For the text-containing cell, return its midpoint in [x, y] coordinate format. 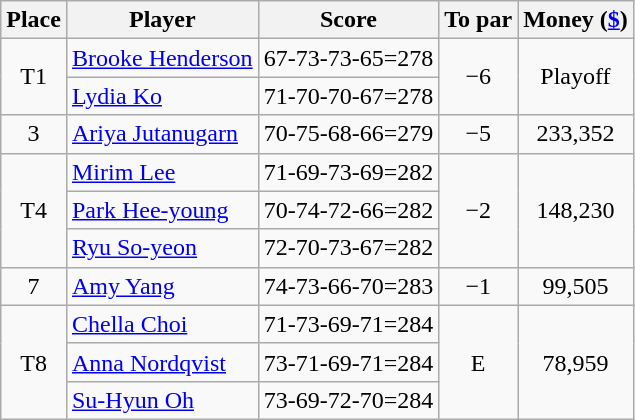
Chella Choi [162, 324]
−5 [478, 134]
T8 [34, 362]
78,959 [576, 362]
71-70-70-67=278 [348, 96]
Place [34, 20]
148,230 [576, 210]
−2 [478, 210]
To par [478, 20]
70-75-68-66=279 [348, 134]
71-73-69-71=284 [348, 324]
T4 [34, 210]
Anna Nordqvist [162, 362]
73-69-72-70=284 [348, 400]
Money ($) [576, 20]
3 [34, 134]
Park Hee-young [162, 210]
Ariya Jutanugarn [162, 134]
Su-Hyun Oh [162, 400]
Ryu So-yeon [162, 248]
71-69-73-69=282 [348, 172]
Mirim Lee [162, 172]
−6 [478, 77]
Playoff [576, 77]
Lydia Ko [162, 96]
73-71-69-71=284 [348, 362]
67-73-73-65=278 [348, 58]
72-70-73-67=282 [348, 248]
Brooke Henderson [162, 58]
7 [34, 286]
−1 [478, 286]
74-73-66-70=283 [348, 286]
Amy Yang [162, 286]
Score [348, 20]
T1 [34, 77]
Player [162, 20]
233,352 [576, 134]
70-74-72-66=282 [348, 210]
99,505 [576, 286]
E [478, 362]
